Return [x, y] of the center of cell containing provided text 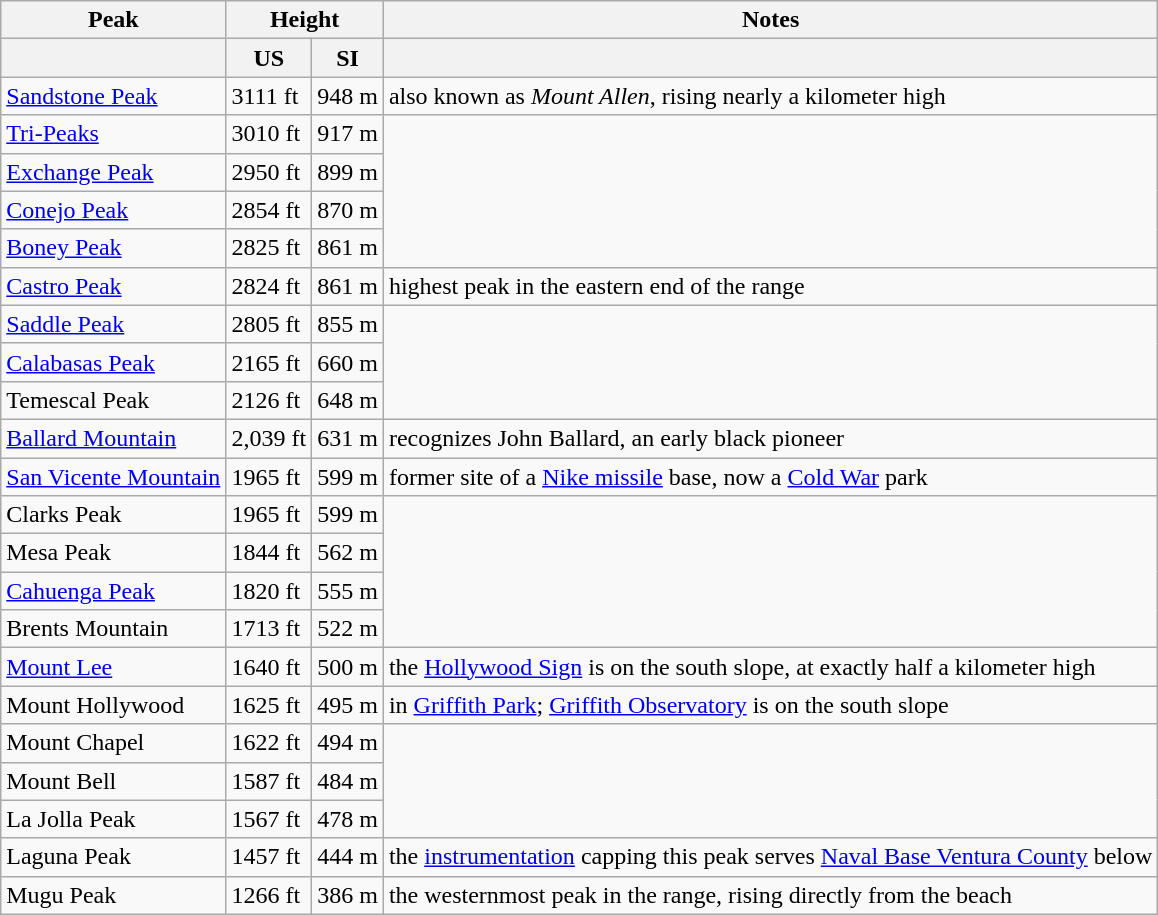
Height [304, 20]
1640 ft [269, 667]
478 m [348, 819]
Mount Bell [114, 781]
1587 ft [269, 781]
Tri-Peaks [114, 134]
Laguna Peak [114, 857]
Temescal Peak [114, 400]
660 m [348, 362]
Brents Mountain [114, 629]
former site of a Nike missile base, now a Cold War park [770, 477]
2825 ft [269, 248]
484 m [348, 781]
562 m [348, 553]
2805 ft [269, 324]
522 m [348, 629]
1622 ft [269, 743]
Sandstone Peak [114, 96]
also known as Mount Allen, rising nearly a kilometer high [770, 96]
386 m [348, 895]
1820 ft [269, 591]
494 m [348, 743]
2126 ft [269, 400]
in Griffith Park; Griffith Observatory is on the south slope [770, 705]
Ballard Mountain [114, 438]
2165 ft [269, 362]
San Vicente Mountain [114, 477]
Mesa Peak [114, 553]
Peak [114, 20]
1266 ft [269, 895]
495 m [348, 705]
2824 ft [269, 286]
3010 ft [269, 134]
the instrumentation capping this peak serves Naval Base Ventura County below [770, 857]
Notes [770, 20]
highest peak in the eastern end of the range [770, 286]
631 m [348, 438]
870 m [348, 210]
La Jolla Peak [114, 819]
US [269, 58]
2854 ft [269, 210]
Mount Chapel [114, 743]
Calabasas Peak [114, 362]
the Hollywood Sign is on the south slope, at exactly half a kilometer high [770, 667]
Cahuenga Peak [114, 591]
SI [348, 58]
1457 ft [269, 857]
917 m [348, 134]
Boney Peak [114, 248]
3111 ft [269, 96]
500 m [348, 667]
555 m [348, 591]
648 m [348, 400]
Conejo Peak [114, 210]
Mugu Peak [114, 895]
Castro Peak [114, 286]
Saddle Peak [114, 324]
2,039 ft [269, 438]
the westernmost peak in the range, rising directly from the beach [770, 895]
Clarks Peak [114, 515]
948 m [348, 96]
recognizes John Ballard, an early black pioneer [770, 438]
1844 ft [269, 553]
Mount Lee [114, 667]
1567 ft [269, 819]
899 m [348, 172]
1625 ft [269, 705]
2950 ft [269, 172]
1713 ft [269, 629]
855 m [348, 324]
Mount Hollywood [114, 705]
444 m [348, 857]
Exchange Peak [114, 172]
